From the cell containing the given text, extract its center point as [x, y] coordinate. 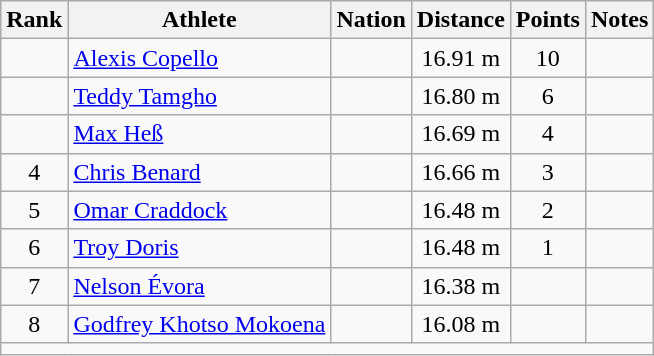
1 [548, 248]
Teddy Tamgho [200, 96]
Points [548, 20]
16.66 m [460, 172]
Distance [460, 20]
Max Heß [200, 134]
Chris Benard [200, 172]
Troy Doris [200, 248]
Athlete [200, 20]
2 [548, 210]
Nelson Évora [200, 286]
Alexis Copello [200, 58]
16.69 m [460, 134]
Notes [619, 20]
16.91 m [460, 58]
Rank [34, 20]
16.38 m [460, 286]
5 [34, 210]
3 [548, 172]
Godfrey Khotso Mokoena [200, 324]
7 [34, 286]
16.80 m [460, 96]
8 [34, 324]
Nation [371, 20]
16.08 m [460, 324]
Omar Craddock [200, 210]
10 [548, 58]
